Locate the cell with the specified text and output its (x, y) center coordinate. 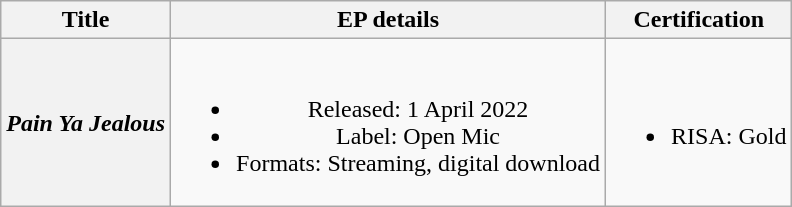
EP details (388, 20)
RISA: Gold (699, 122)
Pain Ya Jealous (86, 122)
Certification (699, 20)
Released: 1 April 2022Label: Open MicFormats: Streaming, digital download (388, 122)
Title (86, 20)
